Pinpoint the cell where the given text exists, returning its (x, y) midpoint coordinate. 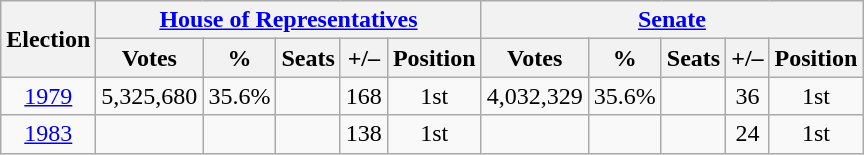
Election (48, 39)
36 (748, 96)
168 (364, 96)
1983 (48, 134)
1979 (48, 96)
24 (748, 134)
5,325,680 (150, 96)
138 (364, 134)
House of Representatives (288, 20)
Senate (672, 20)
4,032,329 (534, 96)
